Locate the cell with the specified text and output its (X, Y) center coordinate. 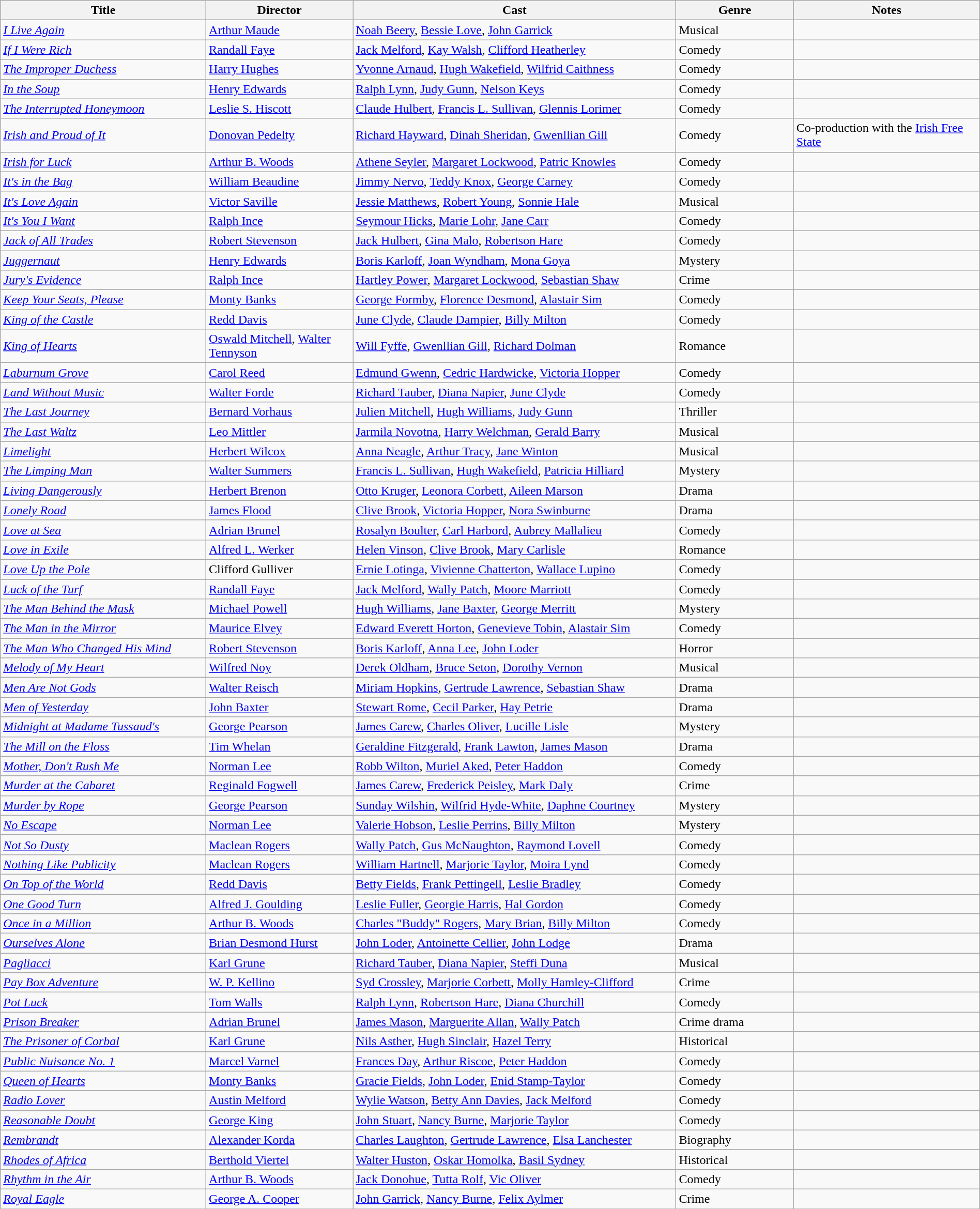
Laburnum Grove (103, 373)
W. P. Kellino (280, 983)
Jarmila Novotna, Harry Welchman, Gerald Barry (515, 432)
Rembrandt (103, 1140)
Not So Dusty (103, 845)
James Carew, Charles Oliver, Lucille Lisle (515, 727)
Pot Luck (103, 1002)
John Baxter (280, 707)
Love in Exile (103, 549)
Limelight (103, 451)
Rosalyn Boulter, Carl Harbord, Aubrey Mallalieu (515, 530)
Seymour Hicks, Marie Lohr, Jane Carr (515, 221)
Alfred L. Werker (280, 549)
Jack Donohue, Tutta Rolf, Vic Oliver (515, 1179)
Jack Melford, Wally Patch, Moore Marriott (515, 589)
Queen of Hearts (103, 1081)
Land Without Music (103, 392)
Wally Patch, Gus McNaughton, Raymond Lovell (515, 845)
Helen Vinson, Clive Brook, Mary Carlisle (515, 549)
Pagliacci (103, 963)
If I Were Rich (103, 50)
The Last Waltz (103, 432)
Jack of All Trades (103, 240)
No Escape (103, 825)
Julien Mitchell, Hugh Williams, Judy Gunn (515, 412)
James Mason, Marguerite Allan, Wally Patch (515, 1022)
Melody of My Heart (103, 668)
Nils Asther, Hugh Sinclair, Hazel Terry (515, 1042)
Frances Day, Arthur Riscoe, Peter Haddon (515, 1061)
In the Soup (103, 89)
Alexander Korda (280, 1140)
Miriam Hopkins, Gertrude Lawrence, Sebastian Shaw (515, 687)
Lonely Road (103, 510)
Murder at the Cabaret (103, 786)
Sunday Wilshin, Wilfrid Hyde-White, Daphne Courtney (515, 805)
Ralph Lynn, Judy Gunn, Nelson Keys (515, 89)
William Beaudine (280, 181)
Royal Eagle (103, 1199)
Boris Karloff, Joan Wyndham, Mona Goya (515, 260)
Victor Saville (280, 201)
Gracie Fields, John Loder, Enid Stamp-Taylor (515, 1081)
John Garrick, Nancy Burne, Felix Aylmer (515, 1199)
Director (280, 10)
One Good Turn (103, 904)
The Interrupted Honeymoon (103, 109)
Love Up the Pole (103, 569)
James Carew, Frederick Peisley, Mark Daly (515, 786)
Ourselves Alone (103, 943)
Mother, Don't Rush Me (103, 766)
Rhythm in the Air (103, 1179)
The Mill on the Floss (103, 746)
Berthold Viertel (280, 1159)
I Live Again (103, 30)
Austin Melford (280, 1100)
Maurice Elvey (280, 629)
Richard Tauber, Diana Napier, Steffi Duna (515, 963)
Anna Neagle, Arthur Tracy, Jane Winton (515, 451)
Hartley Power, Margaret Lockwood, Sebastian Shaw (515, 280)
Herbert Wilcox (280, 451)
Reginald Fogwell (280, 786)
Keep Your Seats, Please (103, 300)
Leslie S. Hiscott (280, 109)
It's Love Again (103, 201)
The Prisoner of Corbal (103, 1042)
Richard Tauber, Diana Napier, June Clyde (515, 392)
Francis L. Sullivan, Hugh Wakefield, Patricia Hilliard (515, 471)
The Limping Man (103, 471)
Syd Crossley, Marjorie Corbett, Molly Hamley-Clifford (515, 983)
Robb Wilton, Muriel Aked, Peter Haddon (515, 766)
George King (280, 1120)
Valerie Hobson, Leslie Perrins, Billy Milton (515, 825)
Living Dangerously (103, 491)
George A. Cooper (280, 1199)
Derek Oldham, Bruce Seton, Dorothy Vernon (515, 668)
Edmund Gwenn, Cedric Hardwicke, Victoria Hopper (515, 373)
Tim Whelan (280, 746)
Luck of the Turf (103, 589)
Walter Forde (280, 392)
Claude Hulbert, Francis L. Sullivan, Glennis Lorimer (515, 109)
Genre (735, 10)
George Formby, Florence Desmond, Alastair Sim (515, 300)
Murder by Rope (103, 805)
Radio Lover (103, 1100)
The Man Who Changed His Mind (103, 648)
The Man Behind the Mask (103, 609)
Noah Beery, Bessie Love, John Garrick (515, 30)
Leo Mittler (280, 432)
Will Fyffe, Gwenllian Gill, Richard Dolman (515, 346)
Stewart Rome, Cecil Parker, Hay Petrie (515, 707)
Jury's Evidence (103, 280)
Nothing Like Publicity (103, 864)
Donovan Pedelty (280, 135)
Ralph Lynn, Robertson Hare, Diana Churchill (515, 1002)
Charles Laughton, Gertrude Lawrence, Elsa Lanchester (515, 1140)
Clive Brook, Victoria Hopper, Nora Swinburne (515, 510)
Wylie Watson, Betty Ann Davies, Jack Melford (515, 1100)
Michael Powell (280, 609)
Co-production with the Irish Free State (886, 135)
Harry Hughes (280, 69)
Once in a Million (103, 924)
Ernie Lotinga, Vivienne Chatterton, Wallace Lupino (515, 569)
Jimmy Nervo, Teddy Knox, George Carney (515, 181)
Irish for Luck (103, 162)
Tom Walls (280, 1002)
Title (103, 10)
Arthur Maude (280, 30)
The Improper Duchess (103, 69)
Reasonable Doubt (103, 1120)
Rhodes of Africa (103, 1159)
Carol Reed (280, 373)
King of the Castle (103, 319)
Irish and Proud of It (103, 135)
John Stuart, Nancy Burne, Marjorie Taylor (515, 1120)
Walter Summers (280, 471)
Leslie Fuller, Georgie Harris, Hal Gordon (515, 904)
The Last Journey (103, 412)
Herbert Brenon (280, 491)
The Man in the Mirror (103, 629)
Geraldine Fitzgerald, Frank Lawton, James Mason (515, 746)
Men Are Not Gods (103, 687)
Jessie Matthews, Robert Young, Sonnie Hale (515, 201)
Notes (886, 10)
Athene Seyler, Margaret Lockwood, Patric Knowles (515, 162)
Biography (735, 1140)
Betty Fields, Frank Pettingell, Leslie Bradley (515, 884)
Boris Karloff, Anna Lee, John Loder (515, 648)
Pay Box Adventure (103, 983)
On Top of the World (103, 884)
Clifford Gulliver (280, 569)
Marcel Varnel (280, 1061)
Yvonne Arnaud, Hugh Wakefield, Wilfrid Caithness (515, 69)
Walter Reisch (280, 687)
June Clyde, Claude Dampier, Billy Milton (515, 319)
Otto Kruger, Leonora Corbett, Aileen Marson (515, 491)
Bernard Vorhaus (280, 412)
It's in the Bag (103, 181)
Edward Everett Horton, Genevieve Tobin, Alastair Sim (515, 629)
John Loder, Antoinette Cellier, John Lodge (515, 943)
Jack Melford, Kay Walsh, Clifford Heatherley (515, 50)
Oswald Mitchell, Walter Tennyson (280, 346)
James Flood (280, 510)
Alfred J. Goulding (280, 904)
It's You I Want (103, 221)
William Hartnell, Marjorie Taylor, Moira Lynd (515, 864)
Thriller (735, 412)
Richard Hayward, Dinah Sheridan, Gwenllian Gill (515, 135)
Midnight at Madame Tussaud's (103, 727)
Horror (735, 648)
King of Hearts (103, 346)
Jack Hulbert, Gina Malo, Robertson Hare (515, 240)
Love at Sea (103, 530)
Cast (515, 10)
Wilfred Noy (280, 668)
Men of Yesterday (103, 707)
Juggernaut (103, 260)
Walter Huston, Oskar Homolka, Basil Sydney (515, 1159)
Brian Desmond Hurst (280, 943)
Public Nuisance No. 1 (103, 1061)
Hugh Williams, Jane Baxter, George Merritt (515, 609)
Charles "Buddy" Rogers, Mary Brian, Billy Milton (515, 924)
Crime drama (735, 1022)
Prison Breaker (103, 1022)
